Extract the (x, y) coordinate from the center of the cell holding the provided text.  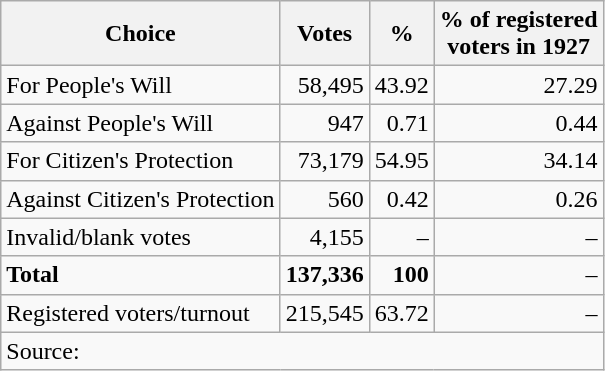
947 (324, 123)
0.42 (402, 199)
4,155 (324, 237)
Registered voters/turnout (140, 313)
54.95 (402, 161)
Source: (302, 351)
73,179 (324, 161)
215,545 (324, 313)
0.71 (402, 123)
For Citizen's Protection (140, 161)
% (402, 34)
% of registeredvoters in 1927 (518, 34)
Votes (324, 34)
0.44 (518, 123)
34.14 (518, 161)
560 (324, 199)
43.92 (402, 85)
For People's Will (140, 85)
100 (402, 275)
Against People's Will (140, 123)
Against Citizen's Protection (140, 199)
58,495 (324, 85)
Total (140, 275)
137,336 (324, 275)
63.72 (402, 313)
0.26 (518, 199)
27.29 (518, 85)
Choice (140, 34)
Invalid/blank votes (140, 237)
